Search for the cell housing the specified text and yield its [X, Y] center coordinate. 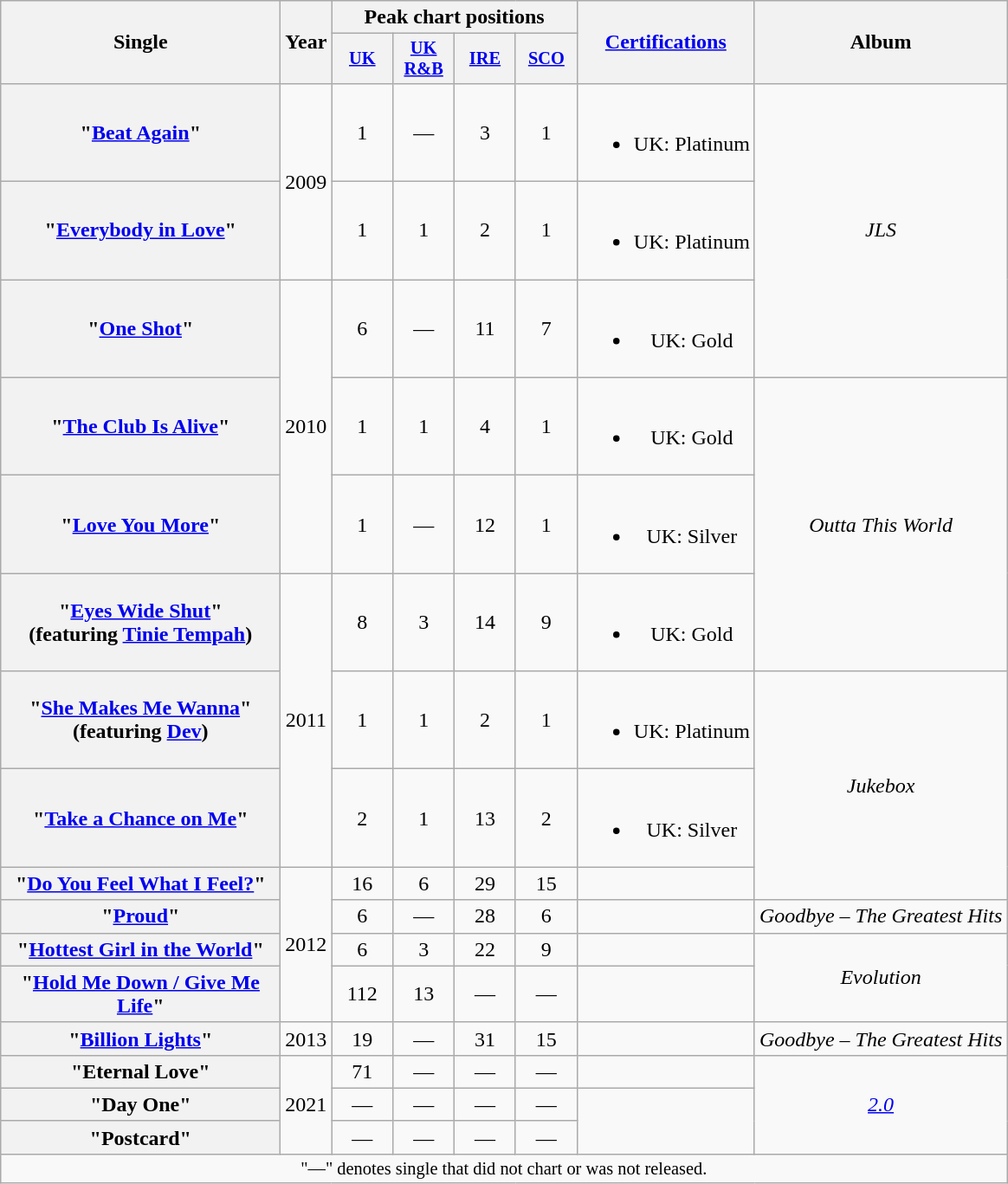
"Do You Feel What I Feel?" [140, 883]
"Love You More" [140, 525]
19 [362, 1038]
"Postcard" [140, 1137]
"Everybody in Love" [140, 230]
UK R&B [424, 59]
"Proud" [140, 916]
"Eternal Love" [140, 1071]
Certifications [665, 42]
"One Shot" [140, 329]
"Beat Again" [140, 132]
31 [485, 1038]
Jukebox [880, 786]
"The Club Is Alive" [140, 426]
"Hottest Girl in the World" [140, 949]
11 [485, 329]
2021 [307, 1104]
112 [362, 994]
Album [880, 42]
"Billion Lights" [140, 1038]
2013 [307, 1038]
7 [546, 329]
28 [485, 916]
Evolution [880, 977]
Single [140, 42]
2011 [307, 721]
4 [485, 426]
Outta This World [880, 525]
"Day One" [140, 1104]
12 [485, 525]
"She Makes Me Wanna"(featuring Dev) [140, 721]
8 [362, 622]
14 [485, 622]
"Hold Me Down / Give Me Life" [140, 994]
Year [307, 42]
UK [362, 59]
16 [362, 883]
Peak chart positions [454, 17]
2012 [307, 944]
"Eyes Wide Shut"(featuring Tinie Tempah) [140, 622]
2.0 [880, 1104]
SCO [546, 59]
2010 [307, 426]
71 [362, 1071]
IRE [485, 59]
JLS [880, 230]
22 [485, 949]
2009 [307, 181]
"Take a Chance on Me" [140, 818]
"—" denotes single that did not chart or was not released. [504, 1168]
29 [485, 883]
